Capture the cell that displays the provided text and extract its (x, y) central coordinate. 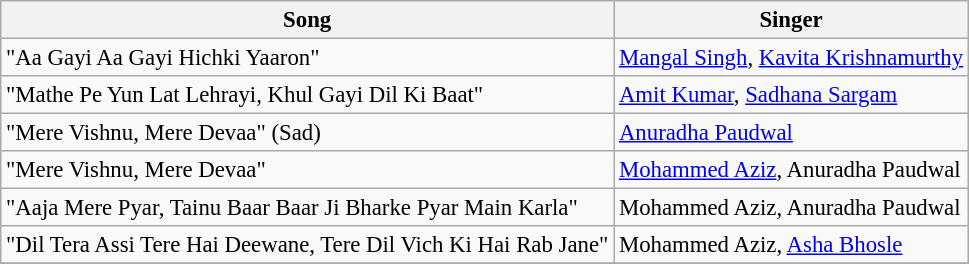
Mohammed Aziz, Asha Bhosle (792, 245)
Song (308, 20)
Mangal Singh, Kavita Krishnamurthy (792, 58)
"Aaja Mere Pyar, Tainu Baar Baar Ji Bharke Pyar Main Karla" (308, 208)
"Dil Tera Assi Tere Hai Deewane, Tere Dil Vich Ki Hai Rab Jane" (308, 245)
"Aa Gayi Aa Gayi Hichki Yaaron" (308, 58)
Amit Kumar, Sadhana Sargam (792, 95)
Anuradha Paudwal (792, 133)
"Mere Vishnu, Mere Devaa" (Sad) (308, 133)
"Mere Vishnu, Mere Devaa" (308, 170)
Singer (792, 20)
"Mathe Pe Yun Lat Lehrayi, Khul Gayi Dil Ki Baat" (308, 95)
